Detect which cell encompasses the target text, then output its (X, Y) center coordinate. 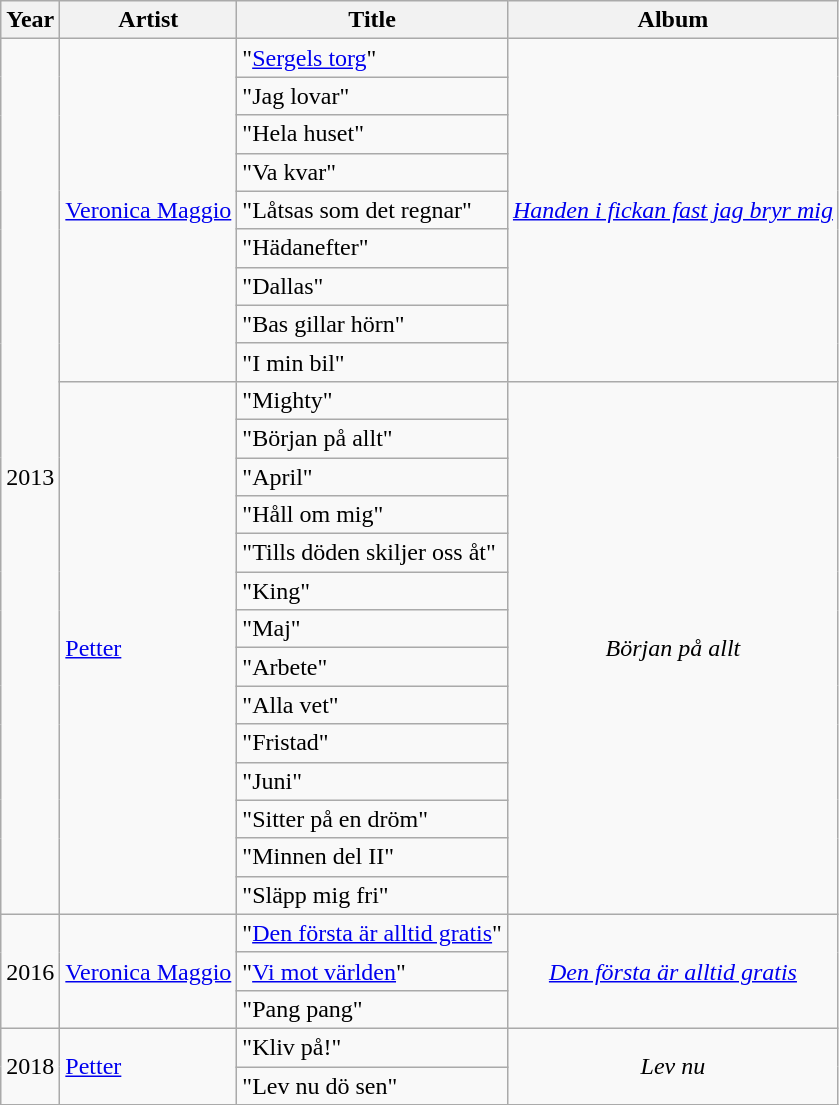
"Alla vet" (372, 705)
"Arbete" (372, 667)
"King" (372, 591)
"Vi mot världen" (372, 971)
"Minnen del II" (372, 857)
"Hela huset" (372, 134)
Handen i fickan fast jag bryr mig (672, 210)
"Bas gillar hörn" (372, 324)
2013 (30, 476)
Början på allt (672, 648)
"Maj" (372, 629)
"Sitter på en dröm" (372, 819)
"Hädanefter" (372, 248)
"Fristad" (372, 743)
Album (672, 20)
2018 (30, 1066)
Year (30, 20)
Den första är alltid gratis (672, 971)
"Början på allt" (372, 438)
"Håll om mig" (372, 515)
"Lev nu dö sen" (372, 1085)
"Dallas" (372, 286)
"Den första är alltid gratis" (372, 933)
"Pang pang" (372, 1009)
"Sergels torg" (372, 58)
"Kliv på!" (372, 1047)
"Släpp mig fri" (372, 895)
"Tills döden skiljer oss åt" (372, 553)
"Jag lovar" (372, 96)
"Va kvar" (372, 172)
"Mighty" (372, 400)
Lev nu (672, 1066)
"I min bil" (372, 362)
2016 (30, 971)
Artist (148, 20)
"April" (372, 477)
"Låtsas som det regnar" (372, 210)
Title (372, 20)
"Juni" (372, 781)
